Pinpoint the cell where the given text exists, returning its [X, Y] midpoint coordinate. 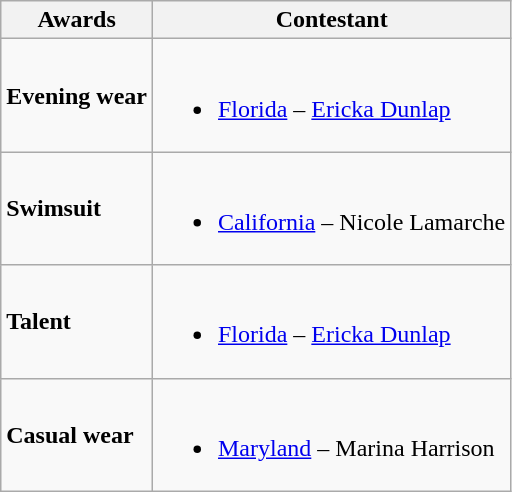
Contestant [331, 20]
Casual wear [77, 434]
Swimsuit [77, 208]
Talent [77, 322]
Awards [77, 20]
Evening wear [77, 96]
Maryland – Marina Harrison [331, 434]
California – Nicole Lamarche [331, 208]
